Find where the given text appears and provide that cell's center as (x, y) coordinate. 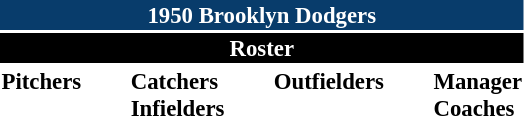
1950 Brooklyn Dodgers (262, 15)
Roster (262, 48)
